Find where the given text appears and provide that cell's center as [X, Y] coordinate. 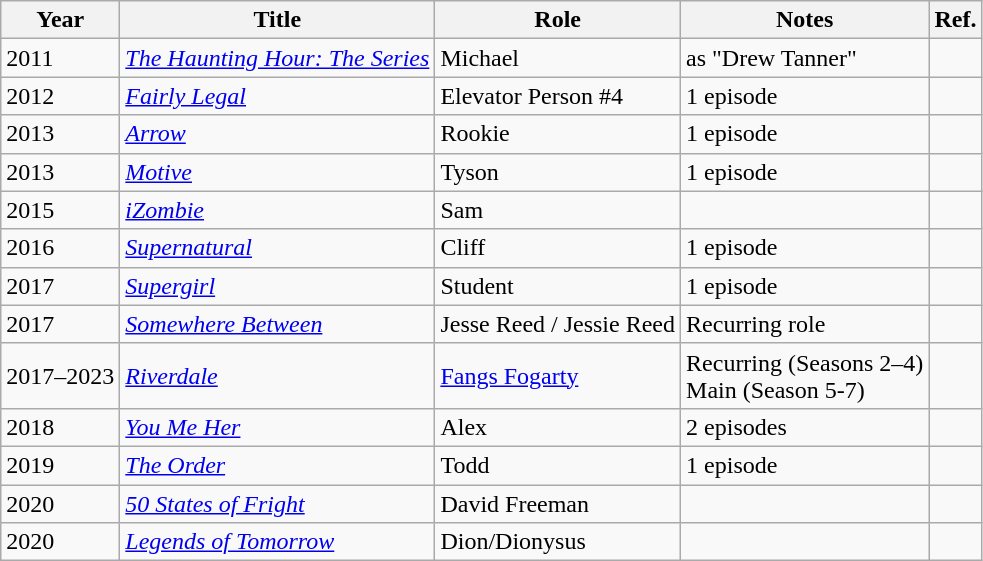
The Haunting Hour: The Series [278, 58]
Somewhere Between [278, 324]
2018 [60, 427]
2011 [60, 58]
as "Drew Tanner" [805, 58]
David Freeman [558, 503]
You Me Her [278, 427]
2019 [60, 465]
Motive [278, 172]
Fairly Legal [278, 96]
Todd [558, 465]
Elevator Person #4 [558, 96]
2 episodes [805, 427]
Role [558, 20]
Sam [558, 210]
Alex [558, 427]
The Order [278, 465]
2012 [60, 96]
Ref. [956, 20]
Fangs Fogarty [558, 376]
Legends of Tomorrow [278, 542]
2016 [60, 248]
iZombie [278, 210]
Title [278, 20]
Recurring (Seasons 2–4) Main (Season 5-7) [805, 376]
Cliff [558, 248]
Student [558, 286]
Riverdale [278, 376]
2017–2023 [60, 376]
Supergirl [278, 286]
50 States of Fright [278, 503]
Jesse Reed / Jessie Reed [558, 324]
Arrow [278, 134]
Dion/Dionysus [558, 542]
Tyson [558, 172]
Supernatural [278, 248]
Notes [805, 20]
Rookie [558, 134]
Year [60, 20]
Michael [558, 58]
Recurring role [805, 324]
2015 [60, 210]
